Pinpoint the cell where the given text exists, returning its (x, y) midpoint coordinate. 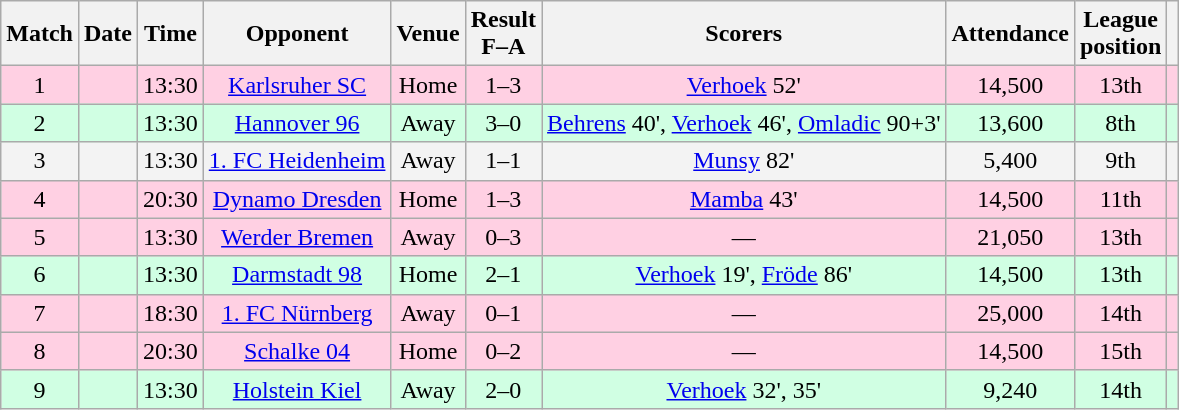
Schalke 04 (297, 351)
Darmstadt 98 (297, 275)
Leagueposition (1120, 34)
8th (1120, 123)
5 (40, 237)
Verhoek 52' (744, 85)
Behrens 40', Verhoek 46', Omladic 90+3' (744, 123)
1. FC Nürnberg (297, 313)
Hannover 96 (297, 123)
0–1 (503, 313)
0–2 (503, 351)
2–0 (503, 389)
7 (40, 313)
ResultF–A (503, 34)
9th (1120, 161)
3 (40, 161)
Scorers (744, 34)
Karlsruher SC (297, 85)
Verhoek 32', 35' (744, 389)
25,000 (1010, 313)
15th (1120, 351)
13,600 (1010, 123)
Opponent (297, 34)
11th (1120, 199)
2 (40, 123)
0–3 (503, 237)
4 (40, 199)
Dynamo Dresden (297, 199)
9 (40, 389)
Holstein Kiel (297, 389)
Date (108, 34)
6 (40, 275)
1–1 (503, 161)
Venue (428, 34)
21,050 (1010, 237)
Werder Bremen (297, 237)
Attendance (1010, 34)
3–0 (503, 123)
9,240 (1010, 389)
18:30 (171, 313)
8 (40, 351)
Match (40, 34)
2–1 (503, 275)
Verhoek 19', Fröde 86' (744, 275)
Mamba 43' (744, 199)
1. FC Heidenheim (297, 161)
Time (171, 34)
5,400 (1010, 161)
1 (40, 85)
Munsy 82' (744, 161)
